Search for the cell housing the specified text and yield its [X, Y] center coordinate. 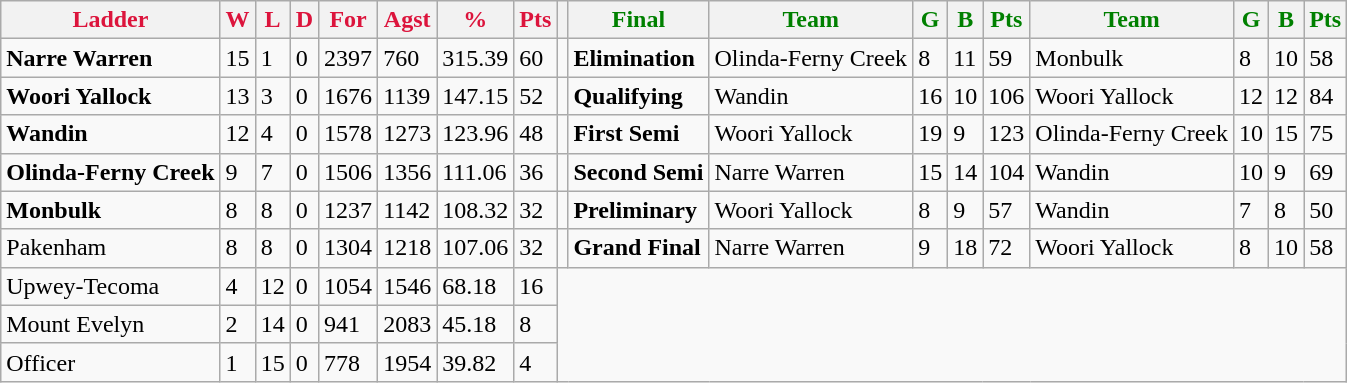
1218 [408, 248]
104 [1006, 172]
48 [536, 134]
108.32 [476, 210]
778 [348, 362]
1139 [408, 96]
1356 [408, 172]
84 [1326, 96]
123.96 [476, 134]
11 [966, 58]
57 [1006, 210]
72 [1006, 248]
1506 [348, 172]
68.18 [476, 286]
3 [272, 96]
Second Semi [638, 172]
45.18 [476, 324]
50 [1326, 210]
147.15 [476, 96]
% [476, 20]
First Semi [638, 134]
123 [1006, 134]
Grand Final [638, 248]
1273 [408, 134]
941 [348, 324]
Qualifying [638, 96]
Final [638, 20]
1954 [408, 362]
52 [536, 96]
W [238, 20]
111.06 [476, 172]
Elimination [638, 58]
1676 [348, 96]
1237 [348, 210]
1578 [348, 134]
2 [238, 324]
Preliminary [638, 210]
760 [408, 58]
Mount Evelyn [110, 324]
60 [536, 58]
69 [1326, 172]
Officer [110, 362]
1546 [408, 286]
L [272, 20]
59 [1006, 58]
1142 [408, 210]
13 [238, 96]
Pakenham [110, 248]
Agst [408, 20]
Upwey-Tecoma [110, 286]
36 [536, 172]
1054 [348, 286]
75 [1326, 134]
2083 [408, 324]
2397 [348, 58]
18 [966, 248]
106 [1006, 96]
39.82 [476, 362]
For [348, 20]
19 [930, 134]
107.06 [476, 248]
Ladder [110, 20]
1304 [348, 248]
D [304, 20]
315.39 [476, 58]
